Extract the (x, y) coordinate from the center of the cell holding the provided text.  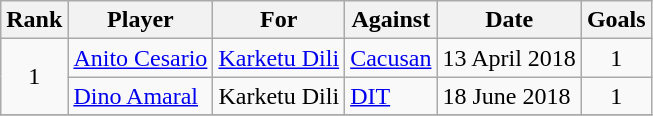
13 April 2018 (509, 58)
DIT (391, 96)
Date (509, 20)
Goals (616, 20)
Cacusan (391, 58)
Dino Amaral (140, 96)
Anito Cesario (140, 58)
Rank (34, 20)
18 June 2018 (509, 96)
For (279, 20)
Player (140, 20)
Against (391, 20)
